Capture the cell that displays the provided text and extract its (x, y) central coordinate. 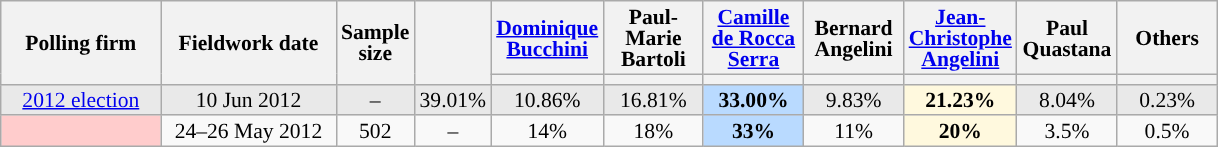
2012 election (81, 100)
16.81% (653, 100)
18% (653, 132)
33.00% (753, 100)
Camille de Rocca Serra (753, 38)
Others (1167, 38)
3.5% (1067, 132)
11% (854, 132)
14% (547, 132)
Dominique Bucchini (547, 38)
0.5% (1167, 132)
Fieldwork date (248, 42)
Paul Quastana (1067, 38)
39.01% (452, 100)
0.23% (1167, 100)
9.83% (854, 100)
Polling firm (81, 42)
10.86% (547, 100)
Samplesize (375, 42)
8.04% (1067, 100)
Bernard Angelini (854, 38)
Jean-Christophe Angelini (960, 38)
20% (960, 132)
502 (375, 132)
33% (753, 132)
21.23% (960, 100)
10 Jun 2012 (248, 100)
Paul-Marie Bartoli (653, 38)
24–26 May 2012 (248, 132)
